Extract the [x, y] coordinate from the center of the cell holding the provided text.  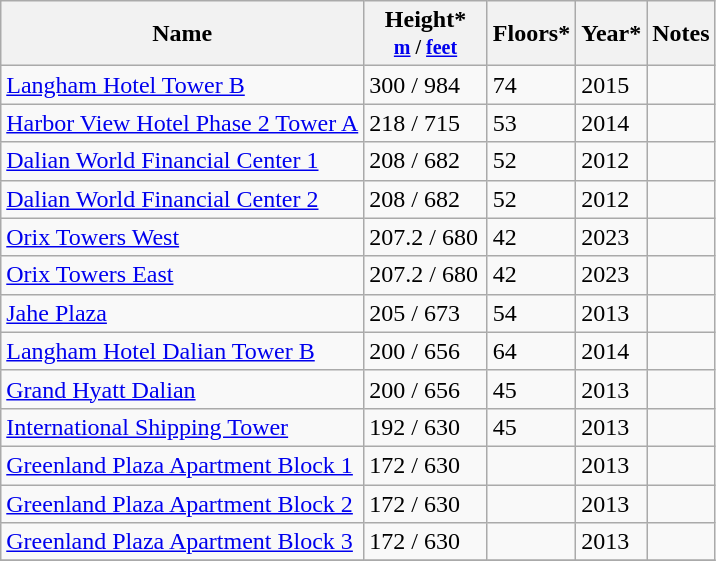
Name [182, 34]
Orix Towers West [182, 237]
Jahe Plaza [182, 313]
Langham Hotel Tower B [182, 85]
Harbor View Hotel Phase 2 Tower A [182, 123]
Notes [681, 34]
300 / 984 [426, 85]
Greenland Plaza Apartment Block 2 [182, 503]
2015 [612, 85]
International Shipping Tower [182, 427]
Greenland Plaza Apartment Block 3 [182, 542]
Grand Hyatt Dalian [182, 389]
74 [531, 85]
64 [531, 351]
205 / 673 [426, 313]
Orix Towers East [182, 275]
192 / 630 [426, 427]
Greenland Plaza Apartment Block 1 [182, 465]
Langham Hotel Dalian Tower B [182, 351]
218 / 715 [426, 123]
Floors* [531, 34]
54 [531, 313]
Dalian World Financial Center 1 [182, 161]
Height*m / feet [426, 34]
53 [531, 123]
Year* [612, 34]
Dalian World Financial Center 2 [182, 199]
